Return [X, Y] of the center of cell containing provided text 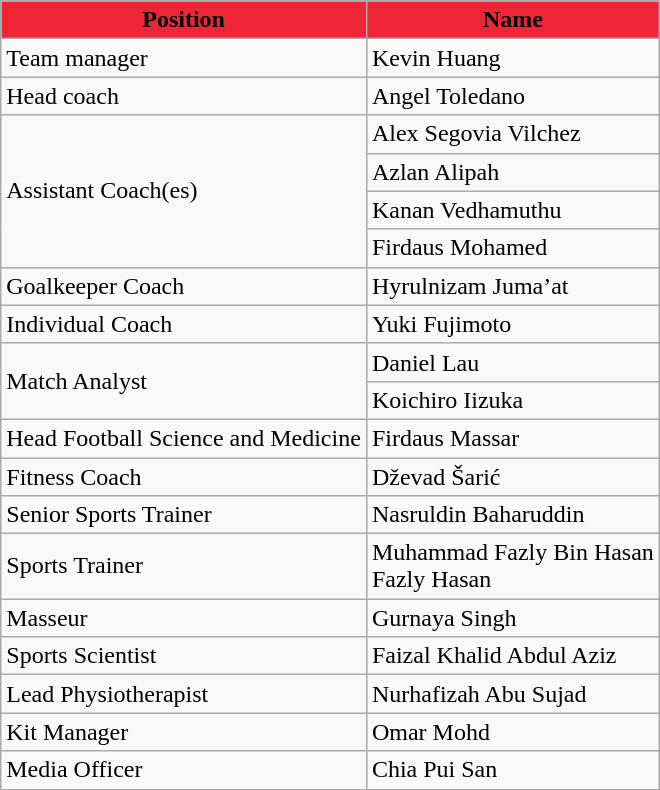
Individual Coach [184, 324]
Dževad Šarić [512, 477]
Koichiro Iizuka [512, 400]
Daniel Lau [512, 362]
Kit Manager [184, 732]
Chia Pui San [512, 770]
Team manager [184, 58]
Head coach [184, 96]
Azlan Alipah [512, 172]
Masseur [184, 618]
Firdaus Mohamed [512, 248]
Head Football Science and Medicine [184, 438]
Fitness Coach [184, 477]
Gurnaya Singh [512, 618]
Kevin Huang [512, 58]
Nurhafizah Abu Sujad [512, 694]
Yuki Fujimoto [512, 324]
Angel Toledano [512, 96]
Senior Sports Trainer [184, 515]
Media Officer [184, 770]
Match Analyst [184, 381]
Lead Physiotherapist [184, 694]
Assistant Coach(es) [184, 191]
Firdaus Massar [512, 438]
Muhammad Fazly Bin Hasan Fazly Hasan [512, 566]
Omar Mohd [512, 732]
Position [184, 20]
Sports Trainer [184, 566]
Alex Segovia Vilchez [512, 134]
Hyrulnizam Juma’at [512, 286]
Faizal Khalid Abdul Aziz [512, 656]
Kanan Vedhamuthu [512, 210]
Name [512, 20]
Nasruldin Baharuddin [512, 515]
Sports Scientist [184, 656]
Goalkeeper Coach [184, 286]
